Determine the [x, y] coordinate at the center of the cell enclosing the given text.  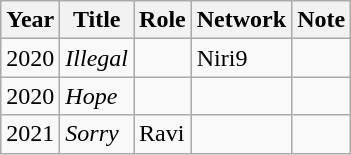
Illegal [97, 58]
Sorry [97, 134]
Title [97, 20]
Hope [97, 96]
Ravi [163, 134]
2021 [30, 134]
Role [163, 20]
Year [30, 20]
Niri9 [241, 58]
Note [322, 20]
Network [241, 20]
